Output the [X, Y] coordinate of the center of the cell containing the given text.  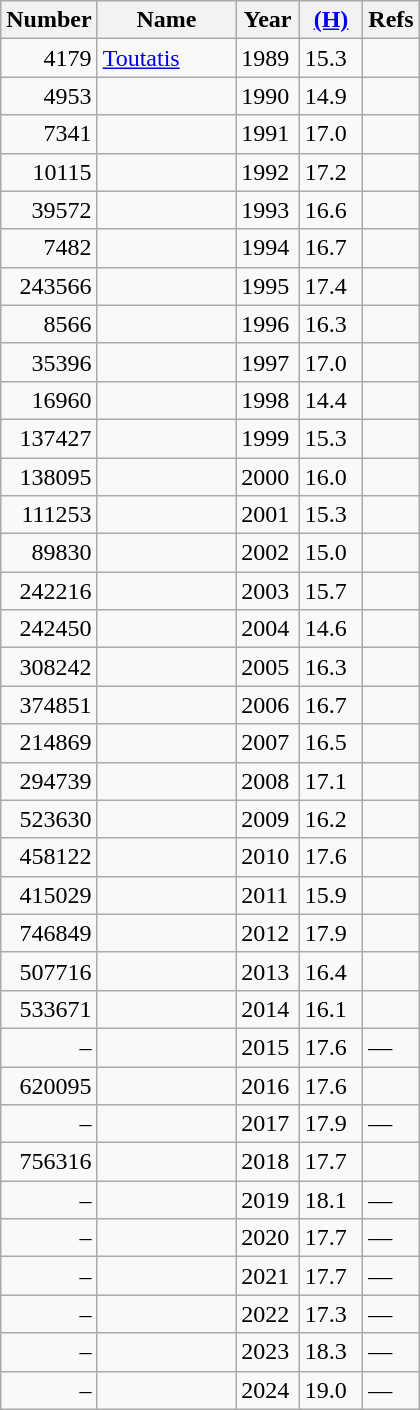
Number [49, 20]
242450 [49, 629]
Year [268, 20]
1998 [268, 400]
2011 [268, 895]
7341 [49, 134]
Name [166, 20]
16.0 [331, 477]
7482 [49, 248]
15.9 [331, 895]
16.5 [331, 743]
4953 [49, 96]
2007 [268, 743]
89830 [49, 553]
2016 [268, 1085]
18.1 [331, 1200]
16.1 [331, 1009]
294739 [49, 781]
2012 [268, 933]
17.4 [331, 286]
2021 [268, 1276]
39572 [49, 210]
507716 [49, 971]
17.2 [331, 172]
1991 [268, 134]
533671 [49, 1009]
1993 [268, 210]
2006 [268, 705]
1997 [268, 362]
16.6 [331, 210]
2022 [268, 1314]
2003 [268, 591]
1995 [268, 286]
214869 [49, 743]
17.1 [331, 781]
17.3 [331, 1314]
374851 [49, 705]
2020 [268, 1238]
1996 [268, 324]
(H) [331, 20]
1999 [268, 438]
1990 [268, 96]
620095 [49, 1085]
4179 [49, 58]
8566 [49, 324]
2015 [268, 1047]
15.0 [331, 553]
2002 [268, 553]
10115 [49, 172]
242216 [49, 591]
14.9 [331, 96]
2005 [268, 667]
15.7 [331, 591]
2019 [268, 1200]
35396 [49, 362]
2018 [268, 1162]
18.3 [331, 1352]
2009 [268, 819]
2010 [268, 857]
14.6 [331, 629]
1992 [268, 172]
2024 [268, 1390]
243566 [49, 286]
Toutatis [166, 58]
16960 [49, 400]
2013 [268, 971]
16.4 [331, 971]
16.2 [331, 819]
415029 [49, 895]
137427 [49, 438]
2014 [268, 1009]
2004 [268, 629]
458122 [49, 857]
19.0 [331, 1390]
746849 [49, 933]
2008 [268, 781]
2017 [268, 1124]
Refs [391, 20]
523630 [49, 819]
111253 [49, 515]
308242 [49, 667]
1989 [268, 58]
138095 [49, 477]
1994 [268, 248]
2023 [268, 1352]
756316 [49, 1162]
14.4 [331, 400]
2001 [268, 515]
2000 [268, 477]
